Provide the [x, y] coordinate of the cell's center where the given text is located.  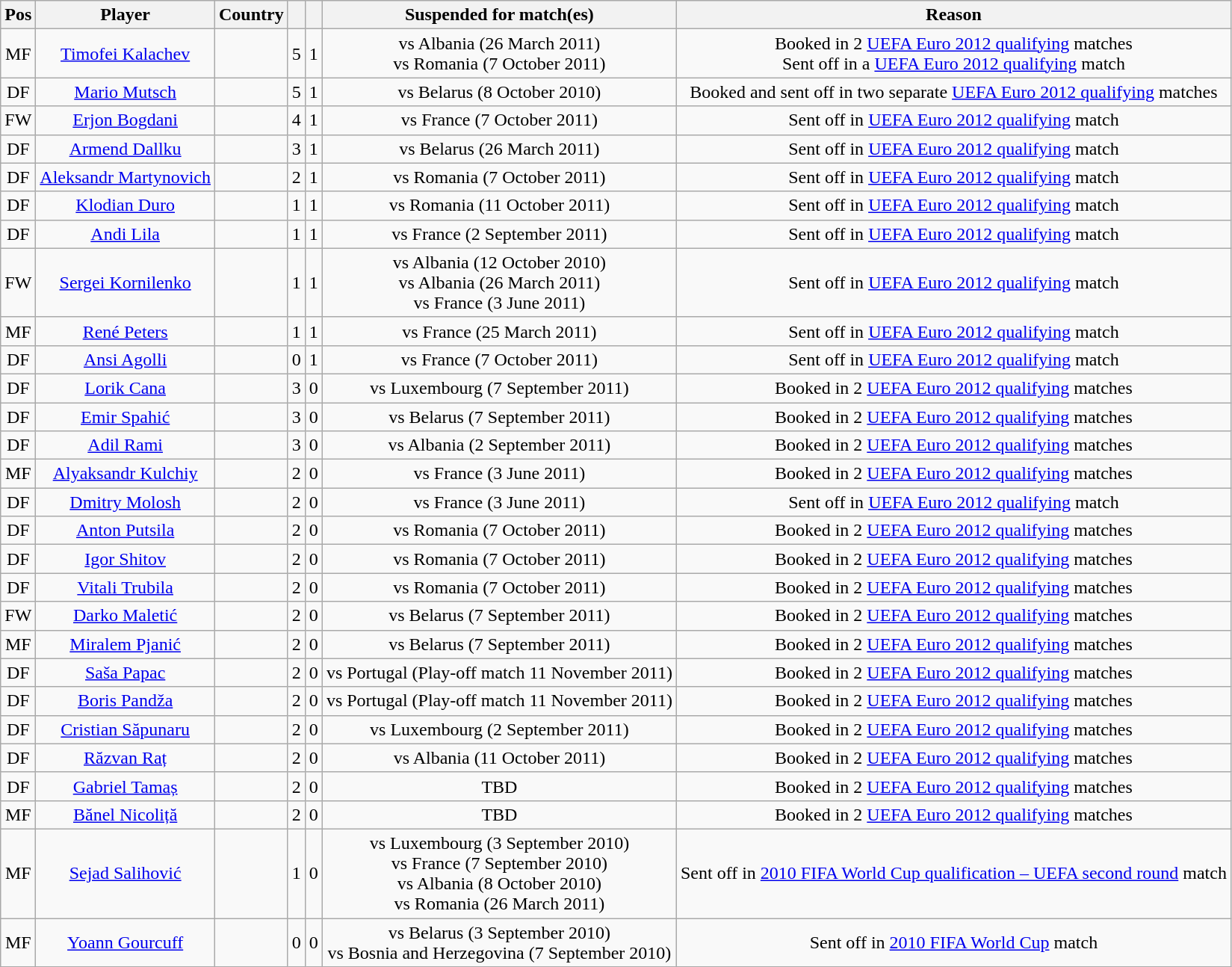
Reason [953, 15]
René Peters [126, 331]
Bănel Nicoliță [126, 815]
vs Belarus (3 September 2010)vs Bosnia and Herzegovina (7 September 2010) [499, 942]
Andi Lila [126, 234]
Country [251, 15]
Adil Rami [126, 445]
Aleksandr Martynovich [126, 177]
vs Albania (26 March 2011)vs Romania (7 October 2011) [499, 54]
Mario Mutsch [126, 92]
Alyaksandr Kulchiy [126, 474]
Boris Pandža [126, 701]
Anton Putsila [126, 531]
Sent off in 2010 FIFA World Cup qualification – UEFA second round match [953, 873]
4 [296, 120]
vs Luxembourg (3 September 2010)vs France (7 September 2010)vs Albania (8 October 2010)vs Romania (26 March 2011) [499, 873]
vs Albania (2 September 2011) [499, 445]
vs Luxembourg (7 September 2011) [499, 388]
Erjon Bogdani [126, 120]
Emir Spahić [126, 416]
Sent off in 2010 FIFA World Cup match [953, 942]
Miralem Pjanić [126, 644]
Cristian Săpunaru [126, 729]
Gabriel Tamaș [126, 786]
Klodian Duro [126, 206]
vs Belarus (26 March 2011) [499, 149]
Vitali Trubila [126, 587]
Timofei Kalachev [126, 54]
Booked in 2 UEFA Euro 2012 qualifying matchesSent off in a UEFA Euro 2012 qualifying match [953, 54]
vs France (25 March 2011) [499, 331]
Yoann Gourcuff [126, 942]
Booked and sent off in two separate UEFA Euro 2012 qualifying matches [953, 92]
Saša Papac [126, 673]
Sergei Kornilenko [126, 282]
Armend Dallku [126, 149]
Lorik Cana [126, 388]
Sejad Salihović [126, 873]
Suspended for match(es) [499, 15]
Darko Maletić [126, 616]
Ansi Agolli [126, 359]
Pos [18, 15]
vs Belarus (8 October 2010) [499, 92]
vs Albania (11 October 2011) [499, 758]
Player [126, 15]
vs Romania (11 October 2011) [499, 206]
vs Luxembourg (2 September 2011) [499, 729]
Igor Shitov [126, 559]
Dmitry Molosh [126, 502]
vs France (2 September 2011) [499, 234]
vs Albania (12 October 2010)vs Albania (26 March 2011)vs France (3 June 2011) [499, 282]
Răzvan Raț [126, 758]
